From the cell containing the given text, extract its center point as (X, Y) coordinate. 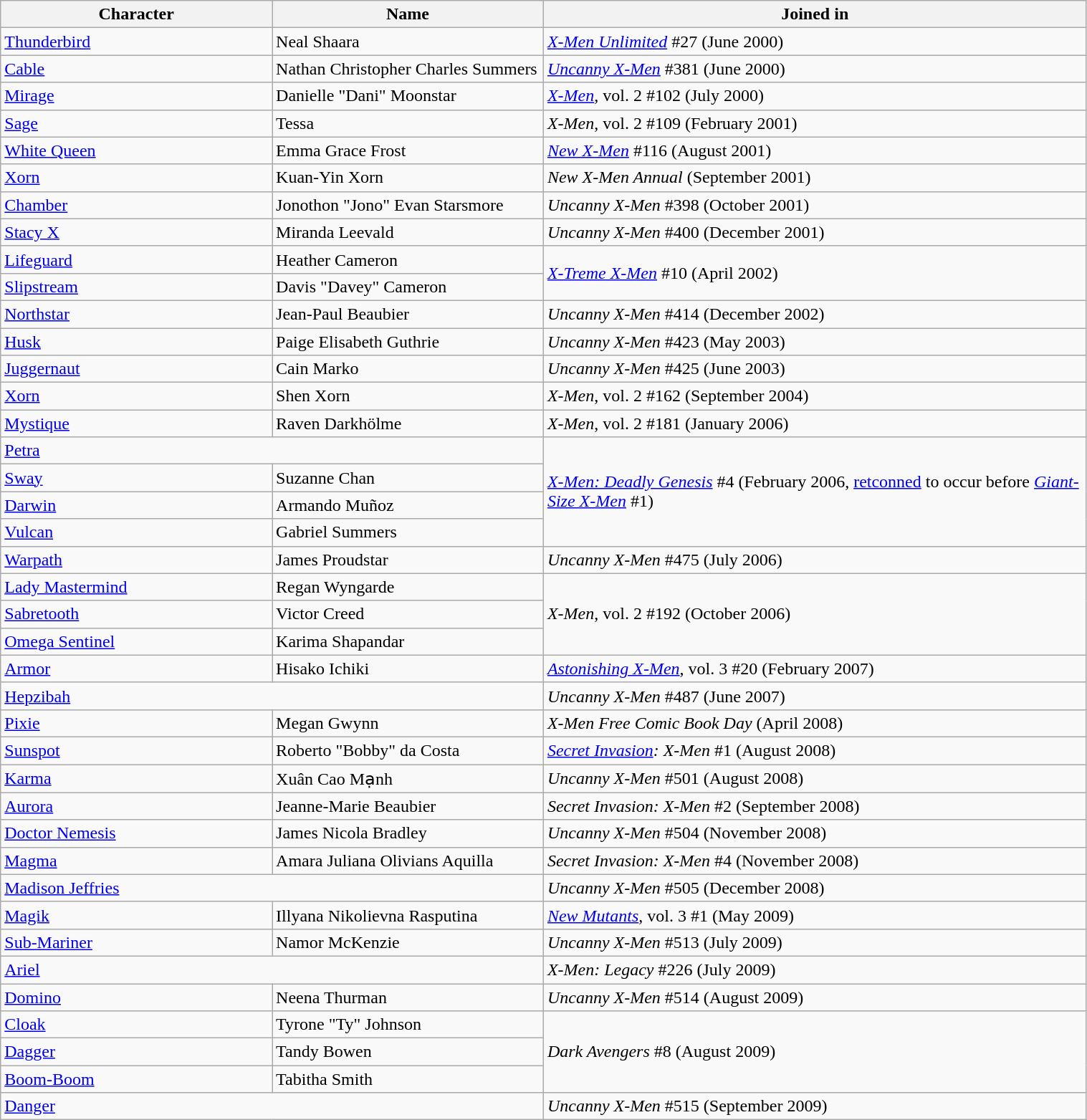
Petra (272, 451)
Omega Sentinel (136, 641)
Illyana Nikolievna Rasputina (408, 915)
Uncanny X-Men #414 (December 2002) (815, 314)
Namor McKenzie (408, 942)
Regan Wyngarde (408, 587)
Stacy X (136, 232)
Sub-Mariner (136, 942)
X-Men, vol. 2 #181 (January 2006) (815, 423)
Uncanny X-Men #515 (September 2009) (815, 1106)
Suzanne Chan (408, 478)
X-Men Unlimited #27 (June 2000) (815, 42)
Ariel (272, 970)
Uncanny X-Men #501 (August 2008) (815, 778)
Shen Xorn (408, 396)
Uncanny X-Men #398 (October 2001) (815, 205)
X-Men Free Comic Book Day (April 2008) (815, 723)
Neena Thurman (408, 997)
X-Men, vol. 2 #192 (October 2006) (815, 614)
Magma (136, 861)
Xuân Cao Mạnh (408, 778)
Uncanny X-Men #514 (August 2009) (815, 997)
X-Men, vol. 2 #109 (February 2001) (815, 123)
Uncanny X-Men #504 (November 2008) (815, 833)
Armando Muñoz (408, 505)
Dark Avengers #8 (August 2009) (815, 1052)
Uncanny X-Men #513 (July 2009) (815, 942)
New Mutants, vol. 3 #1 (May 2009) (815, 915)
Uncanny X-Men #425 (June 2003) (815, 369)
Doctor Nemesis (136, 833)
X-Men, vol. 2 #102 (July 2000) (815, 96)
Sage (136, 123)
Uncanny X-Men #423 (May 2003) (815, 342)
Cable (136, 69)
Vulcan (136, 532)
Mirage (136, 96)
Uncanny X-Men #475 (July 2006) (815, 560)
New X-Men Annual (September 2001) (815, 178)
Jean-Paul Beaubier (408, 314)
Hisako Ichiki (408, 669)
Secret Invasion: X-Men #2 (September 2008) (815, 806)
Lifeguard (136, 259)
Armor (136, 669)
X-Treme X-Men #10 (April 2002) (815, 273)
Uncanny X-Men #487 (June 2007) (815, 696)
Davis "Davey" Cameron (408, 287)
Neal Shaara (408, 42)
Sabretooth (136, 614)
Husk (136, 342)
Uncanny X-Men #400 (December 2001) (815, 232)
Kuan-Yin Xorn (408, 178)
Amara Juliana Olivians Aquilla (408, 861)
X-Men: Deadly Genesis #4 (February 2006, retconned to occur before Giant-Size X-Men #1) (815, 492)
Cloak (136, 1025)
Domino (136, 997)
Sunspot (136, 750)
Paige Elisabeth Guthrie (408, 342)
Uncanny X-Men #381 (June 2000) (815, 69)
Raven Darkhölme (408, 423)
Thunderbird (136, 42)
Tabitha Smith (408, 1079)
James Proudstar (408, 560)
Jeanne-Marie Beaubier (408, 806)
Pixie (136, 723)
Aurora (136, 806)
Uncanny X-Men #505 (December 2008) (815, 888)
Secret Invasion: X-Men #1 (August 2008) (815, 750)
Karma (136, 778)
Cain Marko (408, 369)
Astonishing X-Men, vol. 3 #20 (February 2007) (815, 669)
Tessa (408, 123)
Miranda Leevald (408, 232)
Northstar (136, 314)
Chamber (136, 205)
New X-Men #116 (August 2001) (815, 150)
Nathan Christopher Charles Summers (408, 69)
White Queen (136, 150)
Danielle "Dani" Moonstar (408, 96)
Hepzibah (272, 696)
Boom-Boom (136, 1079)
Darwin (136, 505)
Gabriel Summers (408, 532)
Jonothon "Jono" Evan Starsmore (408, 205)
Joined in (815, 14)
Karima Shapandar (408, 641)
Roberto "Bobby" da Costa (408, 750)
Sway (136, 478)
Emma Grace Frost (408, 150)
Danger (272, 1106)
Dagger (136, 1052)
Character (136, 14)
Tandy Bowen (408, 1052)
Tyrone "Ty" Johnson (408, 1025)
Secret Invasion: X-Men #4 (November 2008) (815, 861)
Lady Mastermind (136, 587)
Juggernaut (136, 369)
X-Men: Legacy #226 (July 2009) (815, 970)
Slipstream (136, 287)
Warpath (136, 560)
Megan Gwynn (408, 723)
Madison Jeffries (272, 888)
Name (408, 14)
Mystique (136, 423)
X-Men, vol. 2 #162 (September 2004) (815, 396)
Magik (136, 915)
James Nicola Bradley (408, 833)
Heather Cameron (408, 259)
Victor Creed (408, 614)
